Locate the cell with the specified text and output its [x, y] center coordinate. 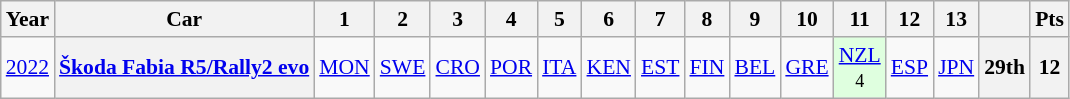
CRO [458, 68]
4 [511, 19]
6 [608, 19]
BEL [754, 68]
NZL4 [860, 68]
Year [28, 19]
Škoda Fabia R5/Rally2 evo [184, 68]
ESP [910, 68]
EST [660, 68]
29th [1004, 68]
2 [403, 19]
Car [184, 19]
7 [660, 19]
11 [860, 19]
13 [956, 19]
5 [559, 19]
Pts [1050, 19]
KEN [608, 68]
8 [706, 19]
JPN [956, 68]
9 [754, 19]
MON [344, 68]
10 [806, 19]
GRE [806, 68]
3 [458, 19]
FIN [706, 68]
ITA [559, 68]
1 [344, 19]
SWE [403, 68]
2022 [28, 68]
POR [511, 68]
